Return (X, Y) of the center of cell containing provided text 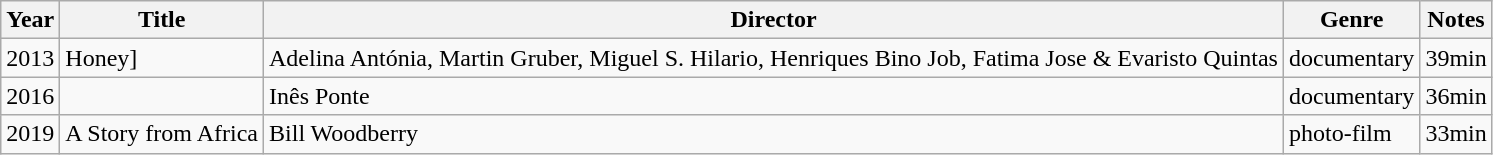
Inês Ponte (774, 96)
39min (1456, 58)
Adelina Antónia, Martin Gruber, Miguel S. Hilario, Henriques Bino Job, Fatima Jose & Evaristo Quintas (774, 58)
Bill Woodberry (774, 134)
2019 (30, 134)
A Story from Africa (162, 134)
Year (30, 20)
Director (774, 20)
33min (1456, 134)
2013 (30, 58)
photo-film (1351, 134)
2016 (30, 96)
36min (1456, 96)
Genre (1351, 20)
Notes (1456, 20)
Title (162, 20)
Honey] (162, 58)
